Output the (X, Y) coordinate of the center of the cell containing the given text.  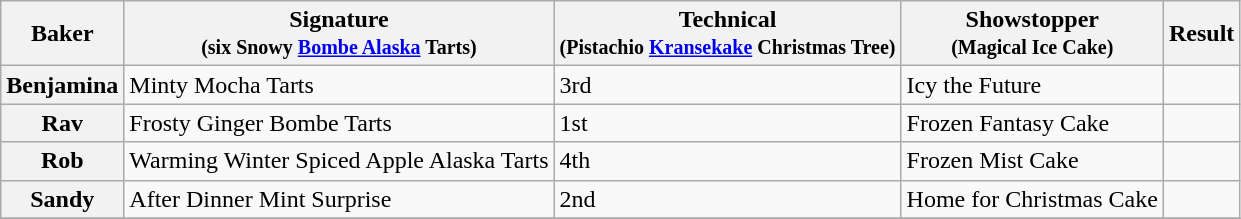
Result (1201, 34)
2nd (728, 199)
Rob (62, 161)
Warming Winter Spiced Apple Alaska Tarts (339, 161)
Frozen Fantasy Cake (1032, 123)
Rav (62, 123)
Home for Christmas Cake (1032, 199)
Technical(Pistachio Kransekake Christmas Tree) (728, 34)
Signature(six Snowy Bombe Alaska Tarts) (339, 34)
3rd (728, 85)
Showstopper(Magical Ice Cake) (1032, 34)
4th (728, 161)
Benjamina (62, 85)
Sandy (62, 199)
Baker (62, 34)
1st (728, 123)
Icy the Future (1032, 85)
Frozen Mist Cake (1032, 161)
Minty Mocha Tarts (339, 85)
Frosty Ginger Bombe Tarts (339, 123)
After Dinner Mint Surprise (339, 199)
